Provide the [X, Y] coordinate of the cell's center where the given text is located.  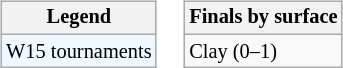
Clay (0–1) [263, 51]
W15 tournaments [78, 51]
Finals by surface [263, 18]
Legend [78, 18]
